Return the [x, y] coordinate for the center point of the cell that contains the specified text.  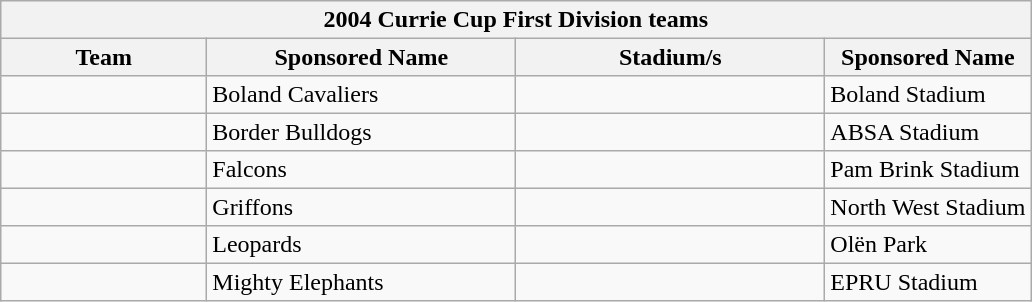
Griffons [362, 206]
Team [104, 56]
2004 Currie Cup First Division teams [516, 20]
North West Stadium [928, 206]
Mighty Elephants [362, 282]
Border Bulldogs [362, 132]
Pam Brink Stadium [928, 170]
Boland Cavaliers [362, 94]
ABSA Stadium [928, 132]
Olën Park [928, 244]
Falcons [362, 170]
Leopards [362, 244]
Boland Stadium [928, 94]
Stadium/s [670, 56]
EPRU Stadium [928, 282]
